Detect which cell encompasses the target text, then output its (X, Y) center coordinate. 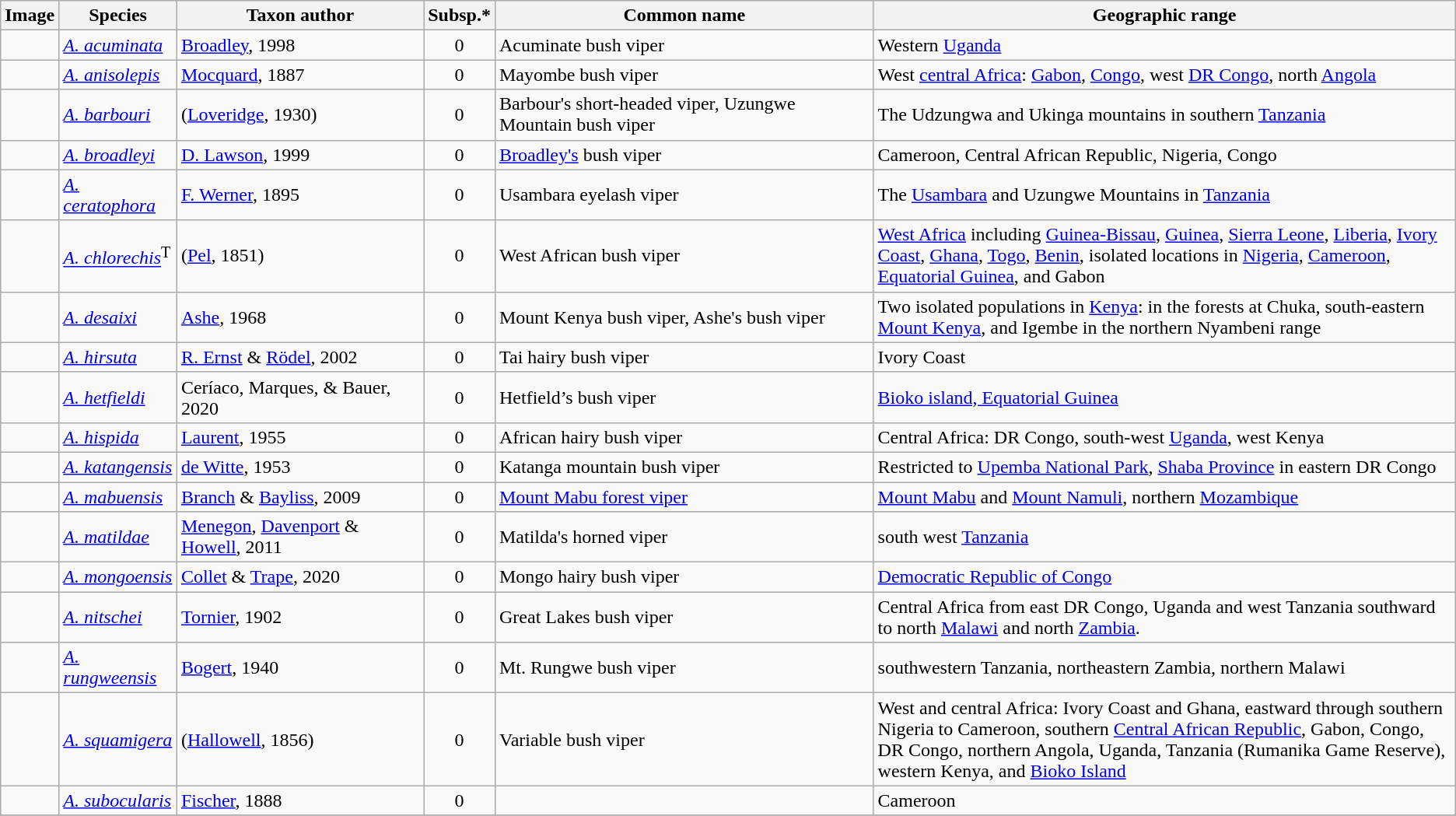
A. hirsuta (118, 357)
Acuminate bush viper (684, 45)
Bioko island, Equatorial Guinea (1164, 397)
The Udzungwa and Ukinga mountains in southern Tanzania (1164, 115)
Geographic range (1164, 16)
Laurent, 1955 (300, 437)
Ashe, 1968 (300, 317)
Subsp.* (460, 16)
Tornier, 1902 (300, 618)
(Hallowell, 1856) (300, 739)
West central Africa: Gabon, Congo, west DR Congo, north Angola (1164, 75)
Menegon, Davenport & Howell, 2011 (300, 537)
Mount Mabu forest viper (684, 497)
A. ceratophora (118, 194)
A. squamigera (118, 739)
Mount Mabu and Mount Namuli, northern Mozambique (1164, 497)
Bogert, 1940 (300, 667)
A. mongoensis (118, 577)
Mount Kenya bush viper, Ashe's bush viper (684, 317)
Western Uganda (1164, 45)
Cameroon (1164, 800)
Barbour's short-headed viper, Uzungwe Mountain bush viper (684, 115)
A. subocularis (118, 800)
A. chlorechisT (118, 256)
Mayombe bush viper (684, 75)
Broadley's bush viper (684, 155)
Ceríaco, Marques, & Bauer, 2020 (300, 397)
A. rungweensis (118, 667)
Two isolated populations in Kenya: in the forests at Chuka, south-eastern Mount Kenya, and Igembe in the northern Nyambeni range (1164, 317)
A. katangensis (118, 467)
West African bush viper (684, 256)
Tai hairy bush viper (684, 357)
A. acuminata (118, 45)
Hetfield’s bush viper (684, 397)
A. desaixi (118, 317)
Katanga mountain bush viper (684, 467)
Species (118, 16)
A. anisolepis (118, 75)
A. matildae (118, 537)
The Usambara and Uzungwe Mountains in Tanzania (1164, 194)
(Loveridge, 1930) (300, 115)
Fischer, 1888 (300, 800)
Branch & Bayliss, 2009 (300, 497)
A. nitschei (118, 618)
Image (30, 16)
F. Werner, 1895 (300, 194)
(Pel, 1851) (300, 256)
Central Africa from east DR Congo, Uganda and west Tanzania southward to north Malawi and north Zambia. (1164, 618)
Matilda's horned viper (684, 537)
D. Lawson, 1999 (300, 155)
Taxon author (300, 16)
Democratic Republic of Congo (1164, 577)
Mocquard, 1887 (300, 75)
A. broadleyi (118, 155)
Cameroon, Central African Republic, Nigeria, Congo (1164, 155)
Ivory Coast (1164, 357)
A. mabuensis (118, 497)
Variable bush viper (684, 739)
African hairy bush viper (684, 437)
southwestern Tanzania, northeastern Zambia, northern Malawi (1164, 667)
R. Ernst & Rödel, 2002 (300, 357)
A. hispida (118, 437)
A. barbouri (118, 115)
south west Tanzania (1164, 537)
Central Africa: DR Congo, south-west Uganda, west Kenya (1164, 437)
de Witte, 1953 (300, 467)
Usambara eyelash viper (684, 194)
A. hetfieldi (118, 397)
Mt. Rungwe bush viper (684, 667)
Common name (684, 16)
Broadley, 1998 (300, 45)
Collet & Trape, 2020 (300, 577)
Restricted to Upemba National Park, Shaba Province in eastern DR Congo (1164, 467)
Great Lakes bush viper (684, 618)
Mongo hairy bush viper (684, 577)
